Search for the cell housing the specified text and yield its (x, y) center coordinate. 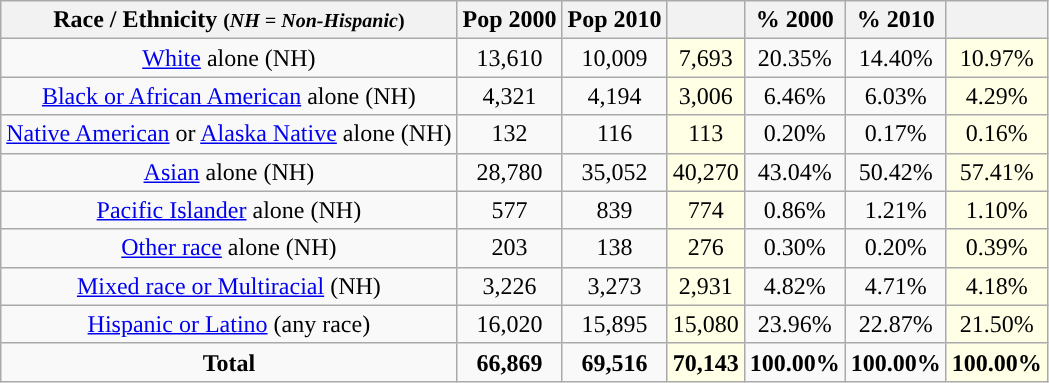
57.41% (996, 172)
14.40% (896, 58)
577 (510, 210)
Native American or Alaska Native alone (NH) (229, 134)
839 (614, 210)
7,693 (706, 58)
White alone (NH) (229, 58)
10,009 (614, 58)
Black or African American alone (NH) (229, 96)
2,931 (706, 286)
4.71% (896, 286)
40,270 (706, 172)
276 (706, 248)
4.18% (996, 286)
15,080 (706, 324)
35,052 (614, 172)
0.39% (996, 248)
4,321 (510, 96)
6.46% (794, 96)
43.04% (794, 172)
4,194 (614, 96)
0.17% (896, 134)
70,143 (706, 362)
0.16% (996, 134)
1.21% (896, 210)
Other race alone (NH) (229, 248)
116 (614, 134)
21.50% (996, 324)
1.10% (996, 210)
0.30% (794, 248)
10.97% (996, 58)
% 2010 (896, 20)
Pop 2000 (510, 20)
20.35% (794, 58)
Total (229, 362)
4.82% (794, 286)
Hispanic or Latino (any race) (229, 324)
0.86% (794, 210)
% 2000 (794, 20)
Asian alone (NH) (229, 172)
3,273 (614, 286)
23.96% (794, 324)
3,006 (706, 96)
3,226 (510, 286)
69,516 (614, 362)
15,895 (614, 324)
138 (614, 248)
22.87% (896, 324)
203 (510, 248)
Race / Ethnicity (NH = Non-Hispanic) (229, 20)
50.42% (896, 172)
66,869 (510, 362)
28,780 (510, 172)
774 (706, 210)
6.03% (896, 96)
16,020 (510, 324)
13,610 (510, 58)
132 (510, 134)
Mixed race or Multiracial (NH) (229, 286)
Pacific Islander alone (NH) (229, 210)
4.29% (996, 96)
113 (706, 134)
Pop 2010 (614, 20)
